Provide the [x, y] coordinate of the cell's center where the given text is located.  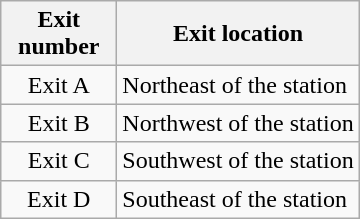
Exit B [59, 123]
Exit D [59, 199]
Exit number [59, 34]
Exit A [59, 85]
Northeast of the station [238, 85]
Exit location [238, 34]
Northwest of the station [238, 123]
Exit C [59, 161]
Southeast of the station [238, 199]
Southwest of the station [238, 161]
